Capture the cell that displays the provided text and extract its [x, y] central coordinate. 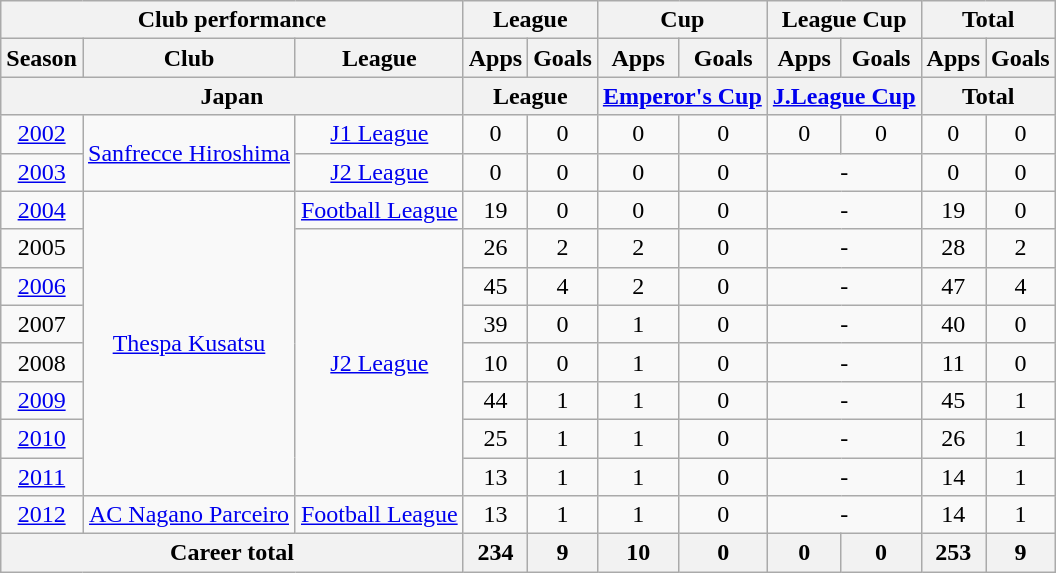
Club performance [232, 20]
2007 [42, 324]
Emperor's Cup [682, 96]
2010 [42, 438]
40 [953, 324]
2012 [42, 515]
AC Nagano Parceiro [188, 515]
2004 [42, 210]
47 [953, 286]
25 [495, 438]
Season [42, 58]
234 [495, 553]
Cup [682, 20]
2002 [42, 134]
Thespa Kusatsu [188, 343]
League Cup [844, 20]
253 [953, 553]
2011 [42, 477]
Sanfrecce Hiroshima [188, 153]
J.League Cup [844, 96]
2006 [42, 286]
Japan [232, 96]
39 [495, 324]
J1 League [379, 134]
2008 [42, 362]
Club [188, 58]
2003 [42, 172]
28 [953, 248]
11 [953, 362]
2009 [42, 400]
44 [495, 400]
2005 [42, 248]
Career total [232, 553]
